Scan for the cell matching the given text and deliver its [X, Y] coordinate at center. 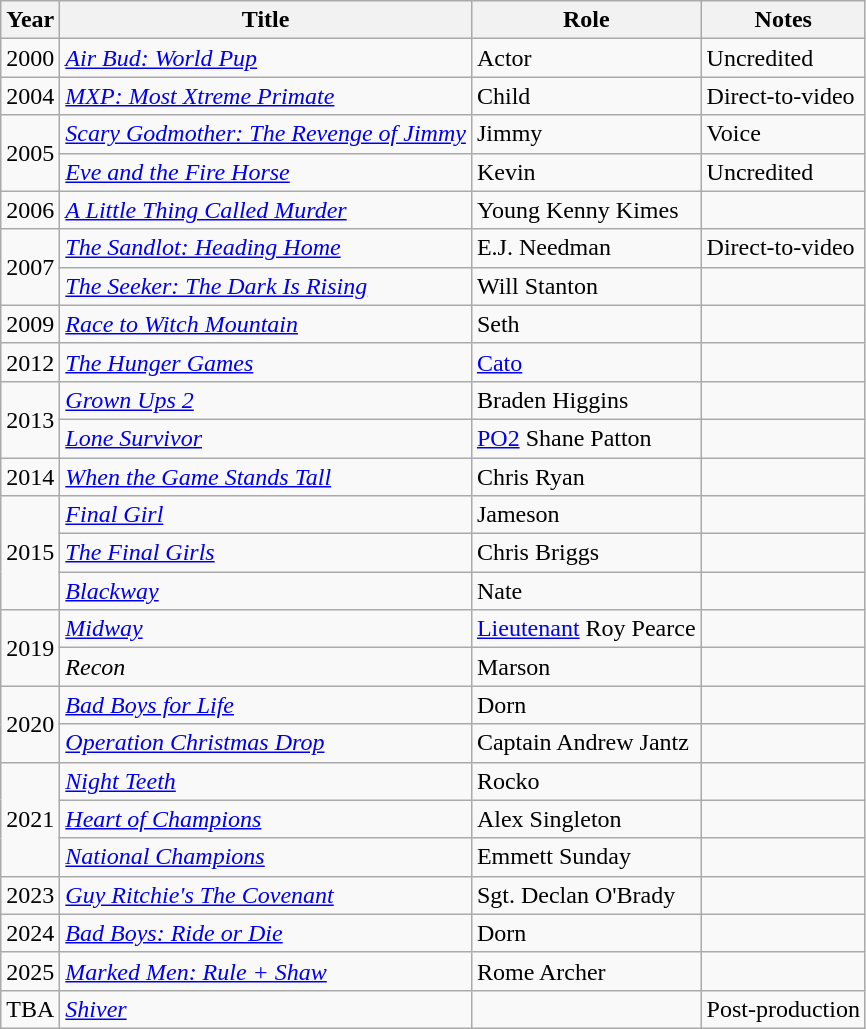
The Seeker: The Dark Is Rising [266, 286]
Bad Boys: Ride or Die [266, 933]
Actor [586, 58]
Midway [266, 629]
2000 [30, 58]
Chris Briggs [586, 553]
Chris Ryan [586, 477]
Voice [783, 134]
Marked Men: Rule + Shaw [266, 971]
Bad Boys for Life [266, 705]
Braden Higgins [586, 400]
2005 [30, 153]
Final Girl [266, 515]
MXP: Most Xtreme Primate [266, 96]
Marson [586, 667]
PO2 Shane Patton [586, 438]
Cato [586, 362]
2009 [30, 324]
The Sandlot: Heading Home [266, 248]
E.J. Needman [586, 248]
Role [586, 20]
Grown Ups 2 [266, 400]
Title [266, 20]
Blackway [266, 591]
2004 [30, 96]
2015 [30, 553]
Seth [586, 324]
2021 [30, 819]
TBA [30, 1009]
Air Bud: World Pup [266, 58]
When the Game Stands Tall [266, 477]
Lone Survivor [266, 438]
Child [586, 96]
Captain Andrew Jantz [586, 743]
2007 [30, 267]
2014 [30, 477]
Jameson [586, 515]
Operation Christmas Drop [266, 743]
The Final Girls [266, 553]
Will Stanton [586, 286]
Sgt. Declan O'Brady [586, 895]
Guy Ritchie's The Covenant [266, 895]
Lieutenant Roy Pearce [586, 629]
Emmett Sunday [586, 857]
A Little Thing Called Murder [266, 210]
Kevin [586, 172]
2024 [30, 933]
2019 [30, 648]
2006 [30, 210]
Jimmy [586, 134]
Eve and the Fire Horse [266, 172]
2020 [30, 724]
2013 [30, 419]
Recon [266, 667]
Year [30, 20]
The Hunger Games [266, 362]
Young Kenny Kimes [586, 210]
Alex Singleton [586, 819]
Race to Witch Mountain [266, 324]
Night Teeth [266, 781]
Rome Archer [586, 971]
Rocko [586, 781]
Shiver [266, 1009]
Scary Godmother: The Revenge of Jimmy [266, 134]
National Champions [266, 857]
2025 [30, 971]
2012 [30, 362]
Post-production [783, 1009]
Notes [783, 20]
2023 [30, 895]
Heart of Champions [266, 819]
Nate [586, 591]
